Return (X, Y) of the center of cell containing provided text 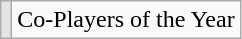
Co-Players of the Year (126, 20)
